Provide the [x, y] coordinate of the cell's center where the given text is located.  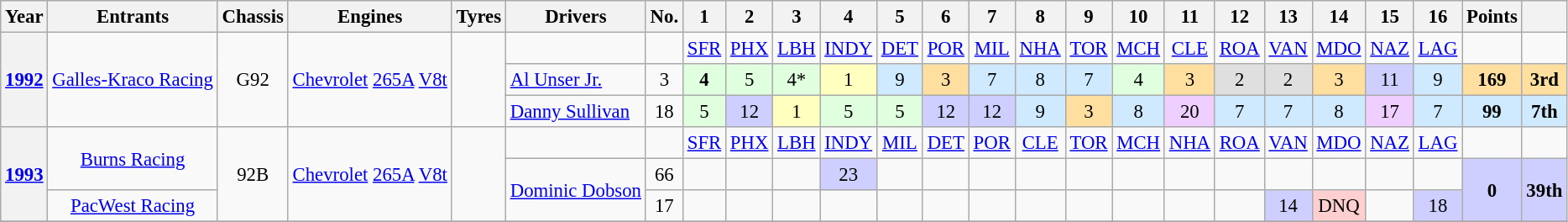
4* [797, 80]
20 [1189, 112]
DNQ [1339, 206]
Dominic Dobson [576, 190]
Burns Racing [133, 158]
Tyres [478, 17]
6 [945, 17]
3rd [1544, 80]
Al Unser Jr. [576, 80]
10 [1138, 17]
23 [849, 175]
66 [664, 175]
PacWest Racing [133, 206]
Points [1492, 17]
99 [1492, 112]
Engines [369, 17]
1992 [24, 81]
G92 [253, 81]
Entrants [133, 17]
92B [253, 175]
Year [24, 17]
16 [1437, 17]
Drivers [576, 17]
0 [1492, 190]
39th [1544, 190]
No. [664, 17]
1993 [24, 175]
13 [1288, 17]
Galles-Kraco Racing [133, 81]
Danny Sullivan [576, 112]
15 [1390, 17]
169 [1492, 80]
7th [1544, 112]
Chassis [253, 17]
